Provide the [X, Y] coordinate of the cell's center where the given text is located.  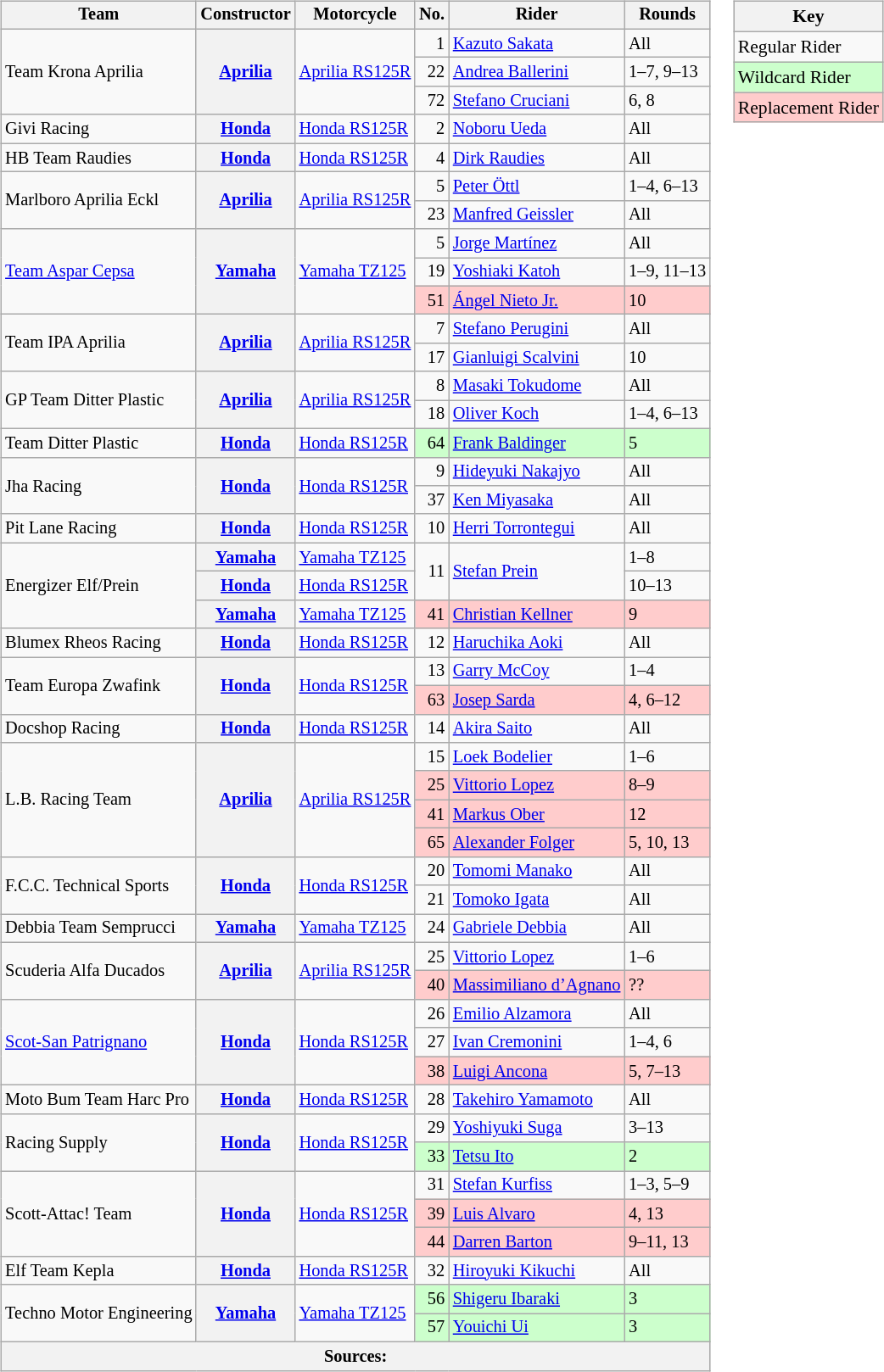
Tomomi Manako [536, 871]
32 [432, 1271]
51 [432, 300]
Ángel Nieto Jr. [536, 300]
1–4 [667, 672]
27 [432, 1042]
26 [432, 1014]
Gabriele Debbia [536, 929]
9–11, 13 [667, 1242]
1–7, 9–13 [667, 72]
Andrea Ballerini [536, 72]
40 [432, 985]
19 [432, 272]
HB Team Raudies [98, 158]
Luis Alvaro [536, 1213]
10–13 [667, 586]
23 [432, 215]
1–8 [667, 557]
Team IPA Aprilia [98, 343]
1–3, 5–9 [667, 1185]
Darren Barton [536, 1242]
39 [432, 1213]
Blumex Rheos Racing [98, 643]
Stefan Prein [536, 572]
21 [432, 900]
Hideyuki Nakajyo [536, 471]
Team Aspar Cepsa [98, 271]
7 [432, 329]
Jha Racing [98, 485]
Youichi Ui [536, 1328]
Ken Miyasaka [536, 500]
Rider [536, 15]
Motorcycle [355, 15]
GP Team Ditter Plastic [98, 400]
1 [432, 43]
37 [432, 500]
Kazuto Sakata [536, 43]
Energizer Elf/Prein [98, 585]
Rounds [667, 15]
Noboru Ueda [536, 129]
15 [432, 757]
13 [432, 672]
Givi Racing [98, 129]
56 [432, 1299]
Masaki Tokudome [536, 386]
Christian Kellner [536, 614]
Techno Motor Engineering [98, 1313]
Dirk Raudies [536, 158]
Hiroyuki Kikuchi [536, 1271]
Elf Team Kepla [98, 1271]
Yoshiaki Katoh [536, 272]
8 [432, 386]
65 [432, 843]
Takehiro Yamamoto [536, 1100]
18 [432, 415]
4, 6–12 [667, 700]
L.B. Racing Team [98, 800]
38 [432, 1071]
Tomoko Igata [536, 900]
Ivan Cremonini [536, 1042]
5, 10, 13 [667, 843]
31 [432, 1185]
Marlboro Aprilia Eckl [98, 200]
Sources: [355, 1356]
Stefano Perugini [536, 329]
6, 8 [667, 101]
Gianluigi Scalvini [536, 358]
Markus Ober [536, 814]
44 [432, 1242]
Team Europa Zwafink [98, 685]
24 [432, 929]
?? [667, 985]
Alexander Folger [536, 843]
64 [432, 443]
33 [432, 1157]
Herri Torrontegui [536, 528]
Peter Öttl [536, 187]
Scuderia Alfa Ducados [98, 970]
1–9, 11–13 [667, 272]
Haruchika Aoki [536, 643]
Yoshiyuki Suga [536, 1128]
Stefano Cruciani [536, 101]
3–13 [667, 1128]
Key [808, 17]
57 [432, 1328]
Wildcard Rider [808, 77]
Emilio Alzamora [536, 1014]
72 [432, 101]
Moto Bum Team Harc Pro [98, 1100]
Josep Sarda [536, 700]
63 [432, 700]
14 [432, 728]
Regular Rider [808, 47]
Replacement Rider [808, 108]
Stefan Kurfiss [536, 1185]
Constructor [245, 15]
Jorge Martínez [536, 243]
Loek Bodelier [536, 757]
Pit Lane Racing [98, 528]
11 [432, 572]
Tetsu Ito [536, 1157]
Team Ditter Plastic [98, 443]
F.C.C. Technical Sports [98, 885]
Frank Baldinger [536, 443]
Team [98, 15]
29 [432, 1128]
Manfred Geissler [536, 215]
Oliver Koch [536, 415]
1–4, 6 [667, 1042]
20 [432, 871]
Racing Supply [98, 1141]
Akira Saito [536, 728]
Shigeru Ibaraki [536, 1299]
22 [432, 72]
Luigi Ancona [536, 1071]
4, 13 [667, 1213]
28 [432, 1100]
Debbia Team Semprucci [98, 929]
17 [432, 358]
Docshop Racing [98, 728]
Garry McCoy [536, 672]
Team Krona Aprilia [98, 71]
Scot-San Patrignano [98, 1043]
Massimiliano d’Agnano [536, 985]
4 [432, 158]
No. [432, 15]
Scott-Attac! Team [98, 1214]
8–9 [667, 785]
5, 7–13 [667, 1071]
